Extract the [X, Y] coordinate from the center of the cell holding the provided text.  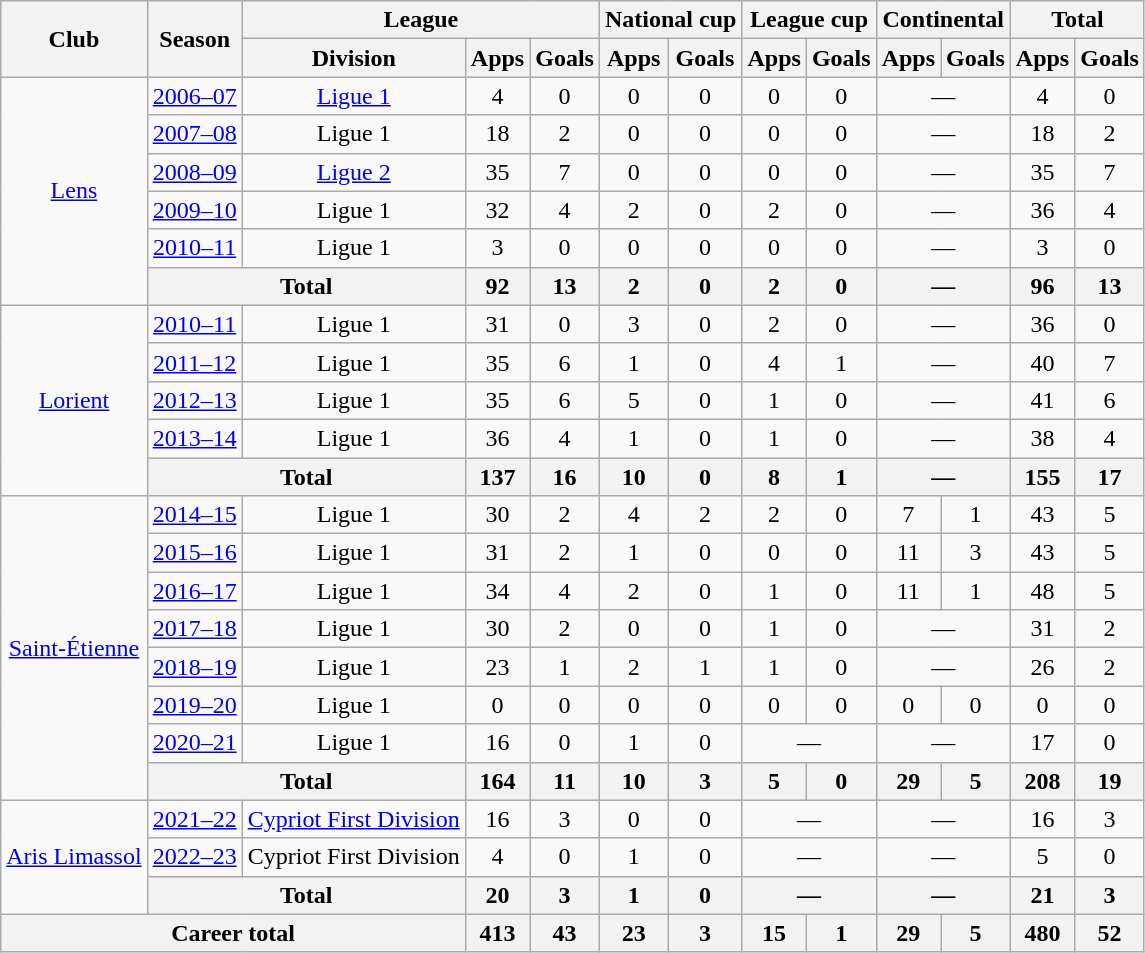
League [420, 20]
164 [497, 781]
137 [497, 477]
Continental [943, 20]
Saint-Étienne [74, 648]
413 [497, 933]
2006–07 [194, 96]
21 [1042, 895]
Lorient [74, 400]
2017–18 [194, 629]
2007–08 [194, 134]
15 [774, 933]
2008–09 [194, 172]
2011–12 [194, 362]
96 [1042, 286]
2014–15 [194, 515]
32 [497, 210]
155 [1042, 477]
Division [354, 58]
League cup [809, 20]
20 [497, 895]
2021–22 [194, 819]
Aris Limassol [74, 857]
2015–16 [194, 553]
480 [1042, 933]
2012–13 [194, 400]
48 [1042, 591]
National cup [670, 20]
92 [497, 286]
8 [774, 477]
26 [1042, 667]
2016–17 [194, 591]
Lens [74, 191]
Season [194, 39]
2018–19 [194, 667]
Career total [234, 933]
40 [1042, 362]
52 [1110, 933]
2009–10 [194, 210]
2019–20 [194, 705]
2022–23 [194, 857]
Ligue 2 [354, 172]
38 [1042, 438]
2020–21 [194, 743]
41 [1042, 400]
2013–14 [194, 438]
Club [74, 39]
208 [1042, 781]
19 [1110, 781]
34 [497, 591]
